Locate the cell with the specified text and output its [x, y] center coordinate. 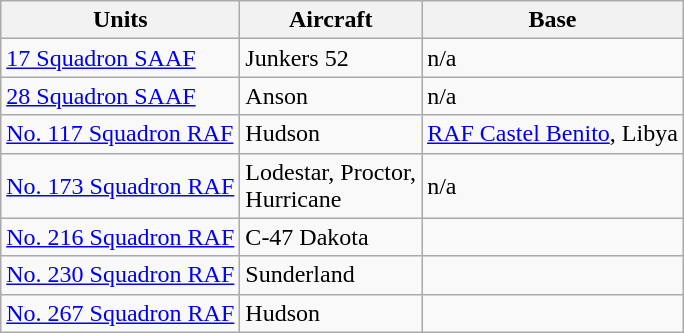
No. 230 Squadron RAF [120, 275]
No. 117 Squadron RAF [120, 134]
Sunderland [331, 275]
Junkers 52 [331, 58]
Lodestar, Proctor,Hurricane [331, 186]
Aircraft [331, 20]
No. 216 Squadron RAF [120, 237]
No. 267 Squadron RAF [120, 313]
17 Squadron SAAF [120, 58]
Base [553, 20]
RAF Castel Benito, Libya [553, 134]
Anson [331, 96]
C-47 Dakota [331, 237]
Units [120, 20]
28 Squadron SAAF [120, 96]
No. 173 Squadron RAF [120, 186]
